Output the (X, Y) coordinate of the center of the cell containing the given text.  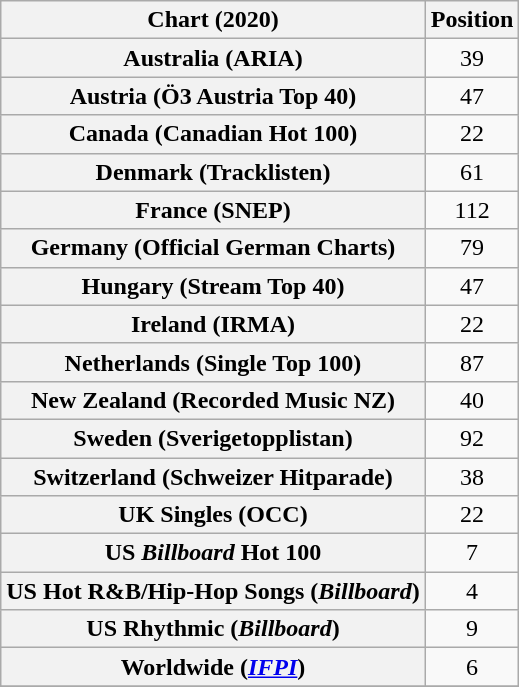
UK Singles (OCC) (213, 515)
US Rhythmic (Billboard) (213, 629)
US Hot R&B/Hip-Hop Songs (Billboard) (213, 591)
112 (472, 210)
38 (472, 477)
Australia (ARIA) (213, 58)
87 (472, 362)
Ireland (IRMA) (213, 324)
61 (472, 172)
Switzerland (Schweizer Hitparade) (213, 477)
40 (472, 400)
Austria (Ö3 Austria Top 40) (213, 96)
6 (472, 667)
US Billboard Hot 100 (213, 553)
4 (472, 591)
Chart (2020) (213, 20)
New Zealand (Recorded Music NZ) (213, 400)
Germany (Official German Charts) (213, 248)
39 (472, 58)
7 (472, 553)
Position (472, 20)
Canada (Canadian Hot 100) (213, 134)
9 (472, 629)
France (SNEP) (213, 210)
79 (472, 248)
92 (472, 438)
Netherlands (Single Top 100) (213, 362)
Sweden (Sverigetopplistan) (213, 438)
Worldwide (IFPI) (213, 667)
Hungary (Stream Top 40) (213, 286)
Denmark (Tracklisten) (213, 172)
